Provide the [x, y] coordinate of the cell's center where the given text is located.  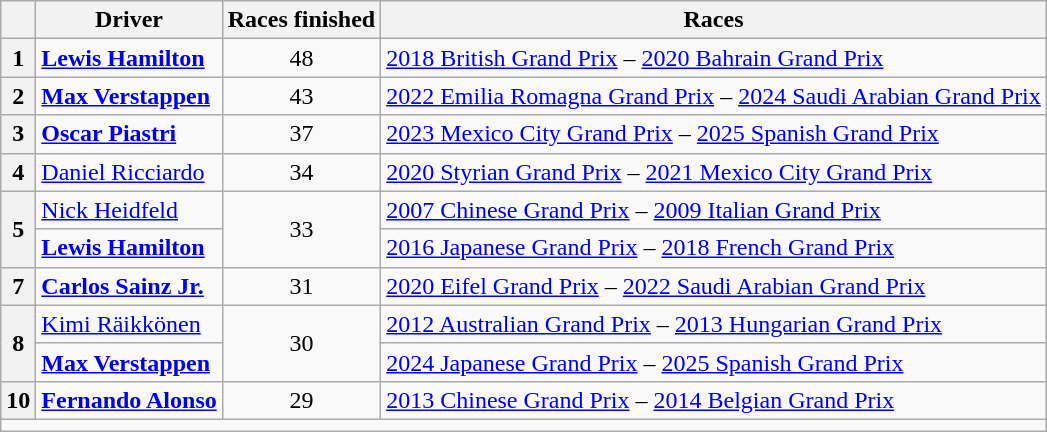
30 [301, 343]
Carlos Sainz Jr. [129, 286]
43 [301, 96]
34 [301, 172]
2024 Japanese Grand Prix – 2025 Spanish Grand Prix [714, 362]
3 [18, 134]
4 [18, 172]
5 [18, 229]
1 [18, 58]
2020 Styrian Grand Prix – 2021 Mexico City Grand Prix [714, 172]
Daniel Ricciardo [129, 172]
Nick Heidfeld [129, 210]
10 [18, 400]
2013 Chinese Grand Prix – 2014 Belgian Grand Prix [714, 400]
Driver [129, 20]
Races finished [301, 20]
Kimi Räikkönen [129, 324]
2020 Eifel Grand Prix – 2022 Saudi Arabian Grand Prix [714, 286]
2012 Australian Grand Prix – 2013 Hungarian Grand Prix [714, 324]
7 [18, 286]
2018 British Grand Prix – 2020 Bahrain Grand Prix [714, 58]
Fernando Alonso [129, 400]
2007 Chinese Grand Prix – 2009 Italian Grand Prix [714, 210]
29 [301, 400]
48 [301, 58]
2016 Japanese Grand Prix – 2018 French Grand Prix [714, 248]
2022 Emilia Romagna Grand Prix – 2024 Saudi Arabian Grand Prix [714, 96]
31 [301, 286]
Oscar Piastri [129, 134]
37 [301, 134]
2023 Mexico City Grand Prix – 2025 Spanish Grand Prix [714, 134]
2 [18, 96]
33 [301, 229]
8 [18, 343]
Races [714, 20]
